For the text-containing cell, return its midpoint in (x, y) coordinate format. 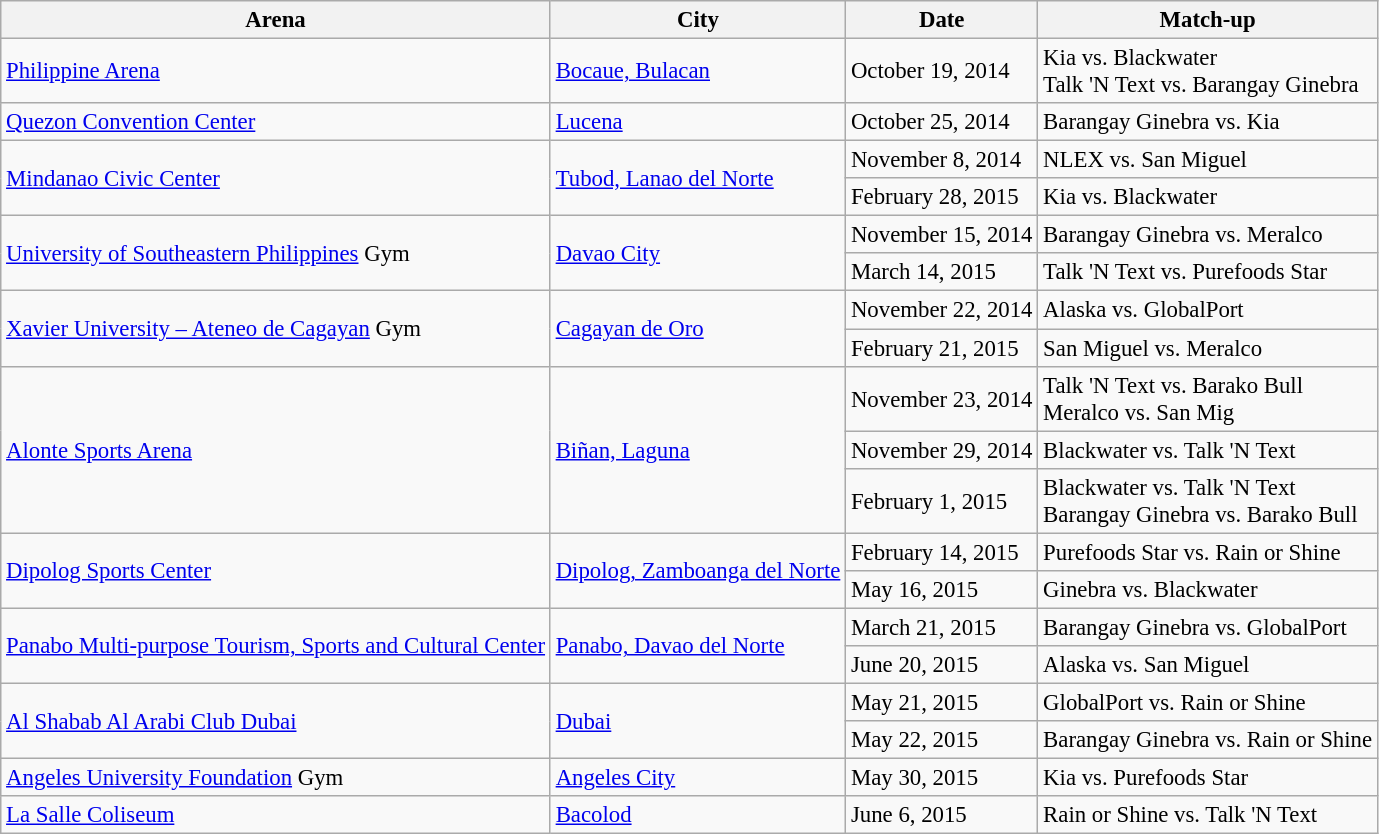
Blackwater vs. Talk 'N TextBarangay Ginebra vs. Barako Bull (1208, 500)
June 20, 2015 (942, 665)
Xavier University – Ateneo de Cagayan Gym (276, 328)
GlobalPort vs. Rain or Shine (1208, 702)
November 8, 2014 (942, 160)
Bacolod (698, 815)
February 21, 2015 (942, 348)
Talk 'N Text vs. Barako BullMeralco vs. San Mig (1208, 398)
Talk 'N Text vs. Purefoods Star (1208, 273)
February 14, 2015 (942, 552)
Barangay Ginebra vs. Kia (1208, 122)
Quezon Convention Center (276, 122)
May 16, 2015 (942, 590)
November 29, 2014 (942, 450)
Philippine Arena (276, 72)
May 30, 2015 (942, 778)
Barangay Ginebra vs. Meralco (1208, 235)
Alaska vs. San Miguel (1208, 665)
Mindanao Civic Center (276, 178)
University of Southeastern Philippines Gym (276, 254)
Angeles City (698, 778)
October 25, 2014 (942, 122)
Dipolog Sports Center (276, 570)
May 21, 2015 (942, 702)
November 15, 2014 (942, 235)
La Salle Coliseum (276, 815)
Panabo, Davao del Norte (698, 646)
Dipolog, Zamboanga del Norte (698, 570)
Panabo Multi-purpose Tourism, Sports and Cultural Center (276, 646)
May 22, 2015 (942, 740)
Purefoods Star vs. Rain or Shine (1208, 552)
Al Shabab Al Arabi Club Dubai (276, 720)
March 14, 2015 (942, 273)
Dubai (698, 720)
Alonte Sports Arena (276, 450)
Kia vs. Blackwater (1208, 197)
November 22, 2014 (942, 310)
Arena (276, 20)
Alaska vs. GlobalPort (1208, 310)
Match-up (1208, 20)
Blackwater vs. Talk 'N Text (1208, 450)
October 19, 2014 (942, 72)
Kia vs. Purefoods Star (1208, 778)
Rain or Shine vs. Talk 'N Text (1208, 815)
Davao City (698, 254)
November 23, 2014 (942, 398)
Barangay Ginebra vs. GlobalPort (1208, 627)
Kia vs. BlackwaterTalk 'N Text vs. Barangay Ginebra (1208, 72)
Biñan, Laguna (698, 450)
Bocaue, Bulacan (698, 72)
Barangay Ginebra vs. Rain or Shine (1208, 740)
Tubod, Lanao del Norte (698, 178)
Angeles University Foundation Gym (276, 778)
February 28, 2015 (942, 197)
San Miguel vs. Meralco (1208, 348)
NLEX vs. San Miguel (1208, 160)
March 21, 2015 (942, 627)
Date (942, 20)
Ginebra vs. Blackwater (1208, 590)
June 6, 2015 (942, 815)
February 1, 2015 (942, 500)
City (698, 20)
Lucena (698, 122)
Cagayan de Oro (698, 328)
